Capture the cell that displays the provided text and extract its [X, Y] central coordinate. 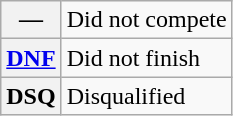
Did not compete [146, 20]
DNF [31, 58]
Disqualified [146, 96]
DSQ [31, 96]
— [31, 20]
Did not finish [146, 58]
